Extract the (x, y) coordinate from the center of the cell holding the provided text.  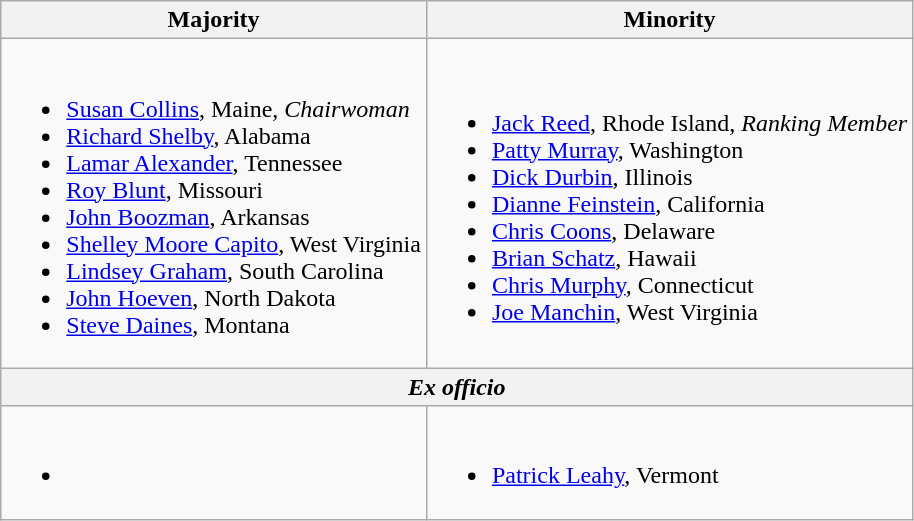
Ex officio (457, 387)
Majority (214, 20)
Minority (669, 20)
Patrick Leahy, Vermont (669, 462)
